Pinpoint the cell where the given text exists, returning its [X, Y] midpoint coordinate. 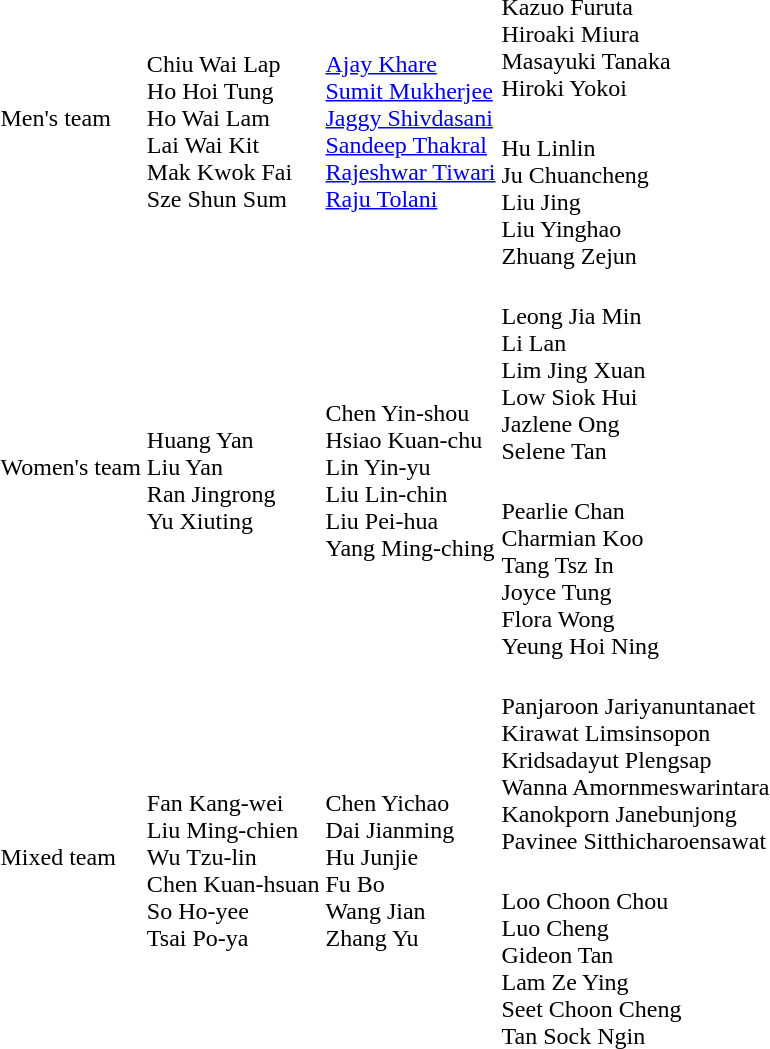
Huang YanLiu YanRan JingrongYu Xiuting [233, 468]
Chen Yin-shouHsiao Kuan-chuLin Yin-yuLiu Lin-chinLiu Pei-huaYang Ming-ching [410, 468]
